Locate the cell with the specified text and output its [x, y] center coordinate. 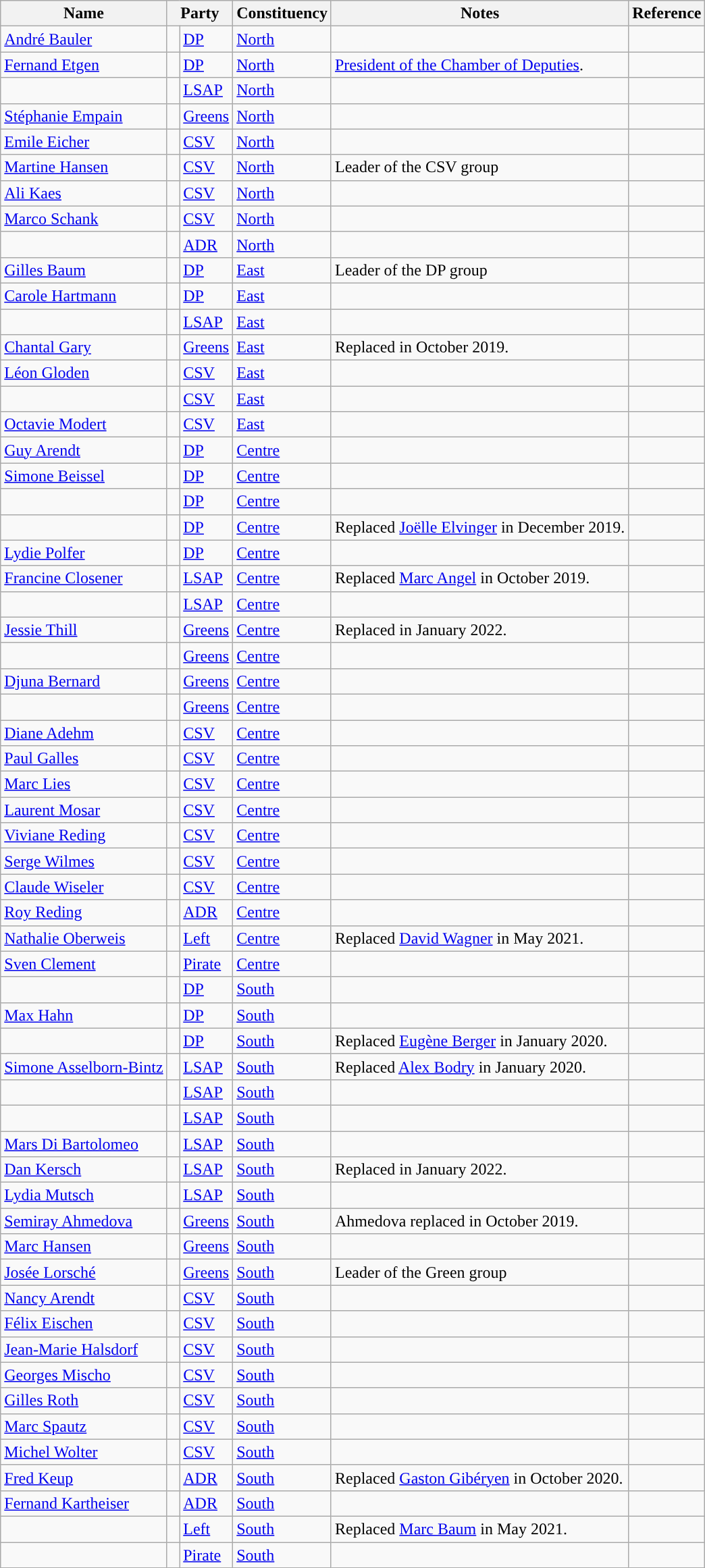
Gilles Baum [84, 270]
Jessie Thill [84, 630]
Replaced David Wagner in May 2021. [479, 938]
Reference [667, 13]
Roy Reding [84, 913]
Emile Eicher [84, 142]
Marc Hansen [84, 1247]
Carole Hartmann [84, 296]
Serge Wilmes [84, 861]
Replaced Alex Bodry in January 2020. [479, 1066]
Mars Di Bartolomeo [84, 1144]
Semiray Ahmedova [84, 1221]
Replaced Joëlle Elvinger in December 2019. [479, 527]
Constituency [282, 13]
Octavie Modert [84, 425]
Paul Galles [84, 759]
Leader of the CSV group [479, 167]
Replaced in October 2019. [479, 348]
Georges Mischo [84, 1375]
Lydie Polfer [84, 553]
Diane Adehm [84, 732]
Marc Spautz [84, 1426]
Party [200, 13]
Fred Keup [84, 1478]
Ahmedova replaced in October 2019. [479, 1221]
Gilles Roth [84, 1401]
Jean-Marie Halsdorf [84, 1349]
Francine Closener [84, 578]
Laurent Mosar [84, 810]
Fernand Etgen [84, 65]
Replaced Gaston Gibéryen in October 2020. [479, 1478]
Nathalie Oberweis [84, 938]
Viviane Reding [84, 836]
Josée Lorsché [84, 1272]
President of the Chamber of Deputies. [479, 65]
André Bauler [84, 39]
Lydia Mutsch [84, 1195]
Fernand Kartheiser [84, 1503]
Marc Lies [84, 784]
Marco Schank [84, 219]
Simone Beissel [84, 476]
Chantal Gary [84, 348]
Stéphanie Empain [84, 116]
Name [84, 13]
Djuna Bernard [84, 681]
Simone Asselborn-Bintz [84, 1066]
Notes [479, 13]
Replaced Marc Angel in October 2019. [479, 578]
Léon Gloden [84, 373]
Martine Hansen [84, 167]
Guy Arendt [84, 450]
Félix Eischen [84, 1324]
Dan Kersch [84, 1170]
Michel Wolter [84, 1452]
Claude Wiseler [84, 887]
Replaced Eugène Berger in January 2020. [479, 1041]
Sven Clement [84, 964]
Leader of the DP group [479, 270]
Ali Kaes [84, 193]
Nancy Arendt [84, 1298]
Leader of the Green group [479, 1272]
Max Hahn [84, 1015]
Replaced Marc Baum in May 2021. [479, 1529]
